Capture the cell that displays the provided text and extract its [x, y] central coordinate. 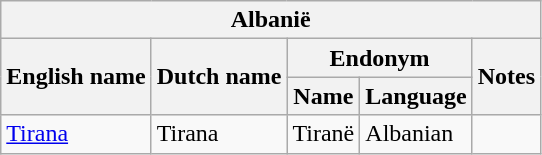
Dutch name [219, 77]
Endonym [380, 58]
Albanian [416, 134]
Name [324, 96]
Language [416, 96]
Notes [506, 77]
Tiranë [324, 134]
English name [76, 77]
Albanië [271, 20]
